Return [x, y] of the center of cell containing provided text 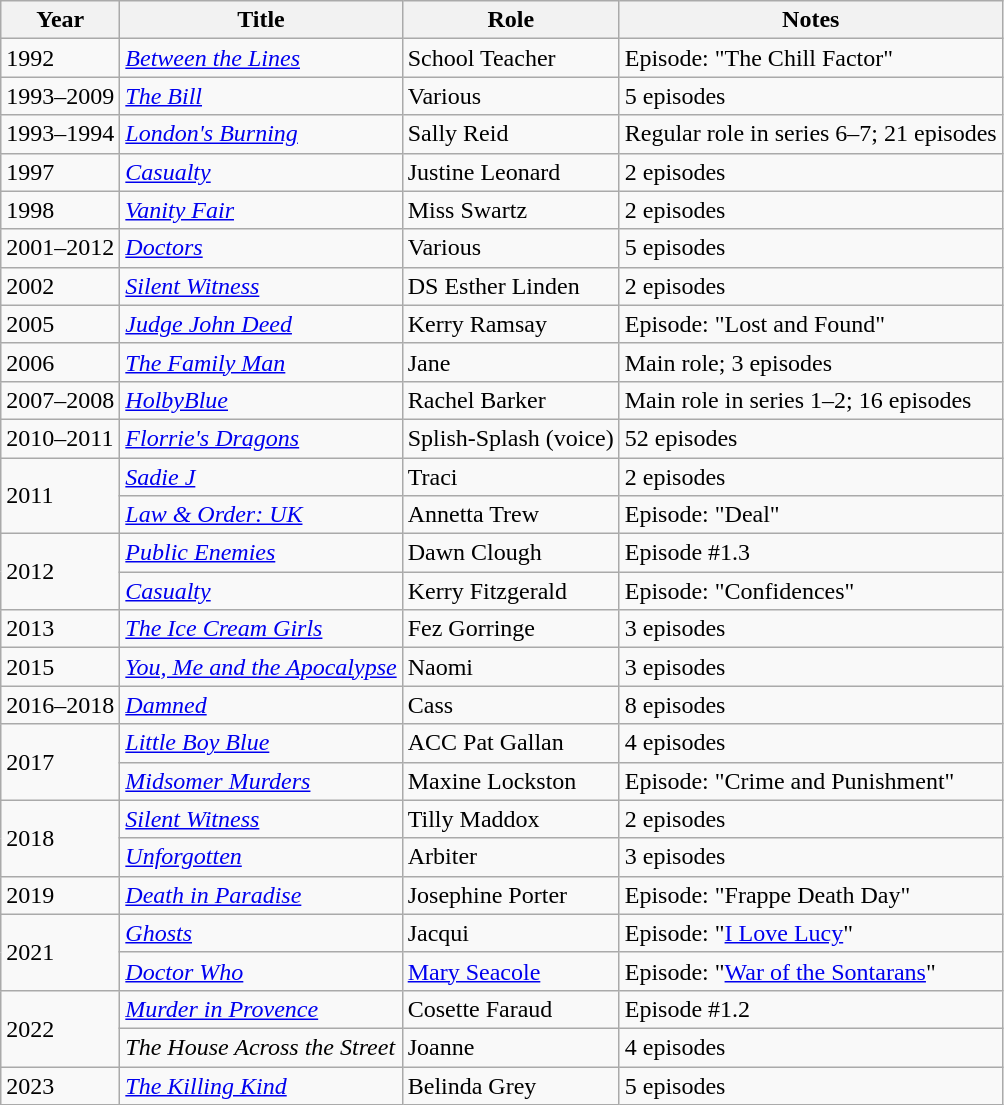
Year [60, 20]
Episode: "Deal" [810, 515]
Jacqui [510, 933]
Tilly Maddox [510, 819]
Arbiter [510, 857]
Rachel Barker [510, 400]
Splish-Splash (voice) [510, 438]
Sadie J [261, 477]
Florrie's Dragons [261, 438]
Sally Reid [510, 134]
Cosette Faraud [510, 1009]
Josephine Porter [510, 895]
Ghosts [261, 933]
2006 [60, 362]
Jane [510, 362]
The Family Man [261, 362]
Annetta Trew [510, 515]
Justine Leonard [510, 172]
The Ice Cream Girls [261, 629]
Episode: "War of the Sontarans" [810, 971]
Role [510, 20]
Kerry Ramsay [510, 324]
2007–2008 [60, 400]
The Killing Kind [261, 1085]
Death in Paradise [261, 895]
1998 [60, 210]
Naomi [510, 667]
1992 [60, 58]
Main role; 3 episodes [810, 362]
ACC Pat Gallan [510, 743]
2015 [60, 667]
Episode: "The Chill Factor" [810, 58]
Dawn Clough [510, 553]
Miss Swartz [510, 210]
2005 [60, 324]
2023 [60, 1085]
Unforgotten [261, 857]
2012 [60, 572]
DS Esther Linden [510, 286]
Vanity Fair [261, 210]
Damned [261, 705]
Midsomer Murders [261, 781]
Episode: "Frappe Death Day" [810, 895]
Notes [810, 20]
Cass [510, 705]
Murder in Provence [261, 1009]
Kerry Fitzgerald [510, 591]
2018 [60, 838]
The House Across the Street [261, 1047]
Fez Gorringe [510, 629]
8 episodes [810, 705]
2011 [60, 496]
2001–2012 [60, 248]
2022 [60, 1028]
Maxine Lockston [510, 781]
Episode #1.2 [810, 1009]
Between the Lines [261, 58]
Episode: "I Love Lucy" [810, 933]
2002 [60, 286]
52 episodes [810, 438]
Doctors [261, 248]
Episode: "Confidences" [810, 591]
Judge John Deed [261, 324]
Main role in series 1–2; 16 episodes [810, 400]
You, Me and the Apocalypse [261, 667]
Little Boy Blue [261, 743]
Doctor Who [261, 971]
Episode: "Crime and Punishment" [810, 781]
Joanne [510, 1047]
Episode: "Lost and Found" [810, 324]
2017 [60, 762]
2016–2018 [60, 705]
School Teacher [510, 58]
HolbyBlue [261, 400]
Public Enemies [261, 553]
Belinda Grey [510, 1085]
The Bill [261, 96]
2010–2011 [60, 438]
Mary Seacole [510, 971]
London's Burning [261, 134]
2013 [60, 629]
2019 [60, 895]
Regular role in series 6–7; 21 episodes [810, 134]
1997 [60, 172]
Law & Order: UK [261, 515]
1993–2009 [60, 96]
2021 [60, 952]
Title [261, 20]
Episode #1.3 [810, 553]
1993–1994 [60, 134]
Traci [510, 477]
